Extract the (x, y) coordinate from the center of the cell holding the provided text.  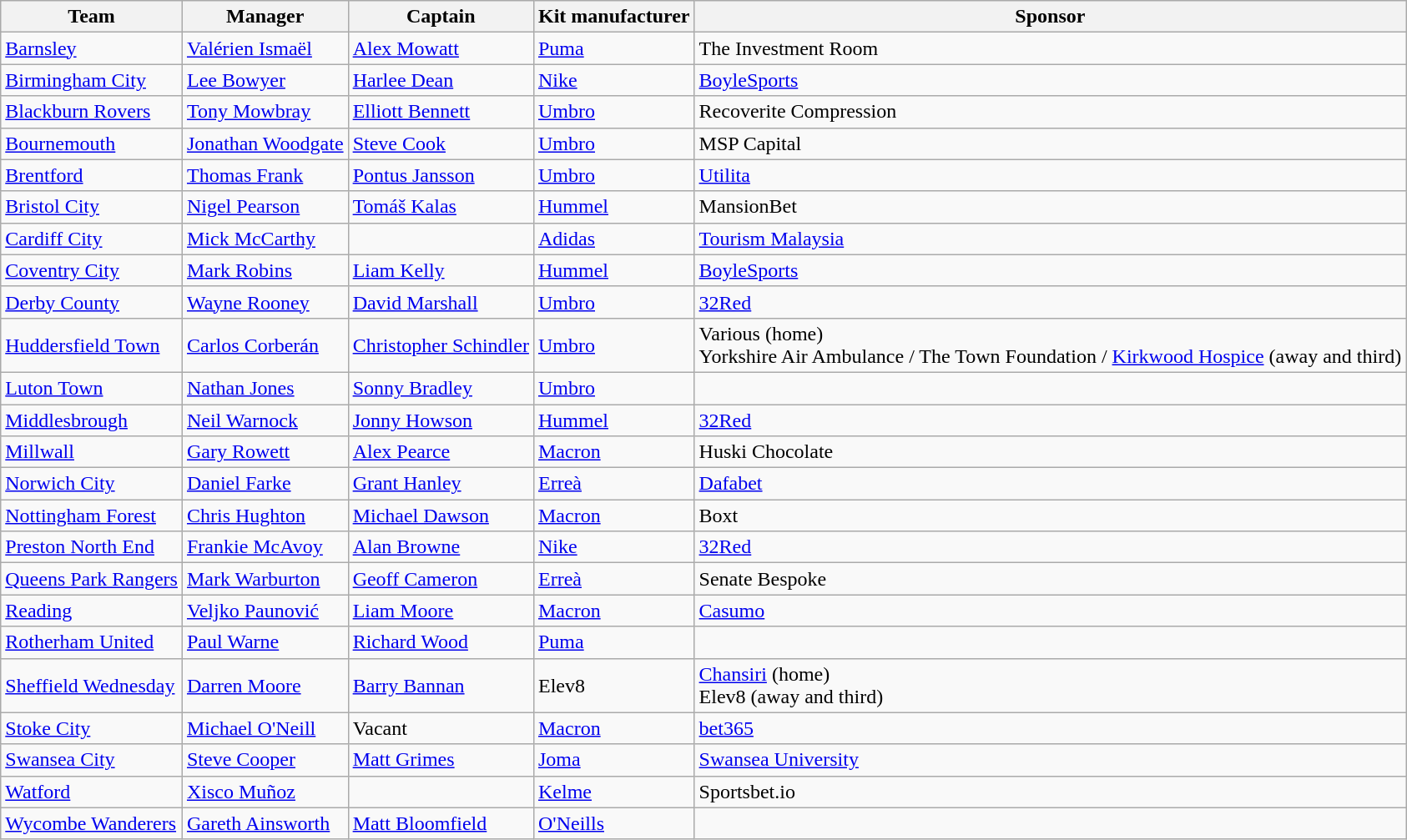
Steve Cooper (265, 760)
Barnsley (92, 48)
Tomáš Kalas (441, 207)
The Investment Room (1050, 48)
Manager (265, 17)
Frankie McAvoy (265, 547)
Cardiff City (92, 239)
Kit manufacturer (614, 17)
Sonny Bradley (441, 388)
Daniel Farke (265, 484)
Utilita (1050, 175)
Jonny Howson (441, 420)
Nigel Pearson (265, 207)
Darren Moore (265, 686)
Sportsbet.io (1050, 792)
Casumo (1050, 611)
Grant Hanley (441, 484)
Sheffield Wednesday (92, 686)
Huddersfield Town (92, 345)
Senate Bespoke (1050, 579)
Liam Moore (441, 611)
Boxt (1050, 516)
Alex Mowatt (441, 48)
Millwall (92, 452)
Birmingham City (92, 80)
Matt Bloomfield (441, 823)
Blackburn Rovers (92, 112)
Xisco Muñoz (265, 792)
Veljko Paunović (265, 611)
MSP Capital (1050, 143)
Nottingham Forest (92, 516)
Swansea University (1050, 760)
Carlos Corberán (265, 345)
Preston North End (92, 547)
bet365 (1050, 728)
Mark Warburton (265, 579)
Tourism Malaysia (1050, 239)
Mark Robins (265, 270)
Queens Park Rangers (92, 579)
Alex Pearce (441, 452)
Captain (441, 17)
Various (home) Yorkshire Air Ambulance / The Town Foundation / Kirkwood Hospice (away and third) (1050, 345)
Joma (614, 760)
Neil Warnock (265, 420)
Chris Hughton (265, 516)
Bournemouth (92, 143)
Valérien Ismaël (265, 48)
Elliott Bennett (441, 112)
MansionBet (1050, 207)
Paul Warne (265, 642)
David Marshall (441, 302)
Elev8 (614, 686)
Wayne Rooney (265, 302)
Barry Bannan (441, 686)
Steve Cook (441, 143)
Derby County (92, 302)
Kelme (614, 792)
Reading (92, 611)
Christopher Schindler (441, 345)
Swansea City (92, 760)
Gary Rowett (265, 452)
Luton Town (92, 388)
Jonathan Woodgate (265, 143)
Coventry City (92, 270)
Michael O'Neill (265, 728)
Sponsor (1050, 17)
Dafabet (1050, 484)
Lee Bowyer (265, 80)
Harlee Dean (441, 80)
Brentford (92, 175)
Matt Grimes (441, 760)
Thomas Frank (265, 175)
Chansiri (home) Elev8 (away and third) (1050, 686)
Team (92, 17)
Mick McCarthy (265, 239)
Recoverite Compression (1050, 112)
Pontus Jansson (441, 175)
Geoff Cameron (441, 579)
Bristol City (92, 207)
Richard Wood (441, 642)
Huski Chocolate (1050, 452)
Vacant (441, 728)
Wycombe Wanderers (92, 823)
Middlesbrough (92, 420)
Stoke City (92, 728)
Rotherham United (92, 642)
Tony Mowbray (265, 112)
Norwich City (92, 484)
Alan Browne (441, 547)
O'Neills (614, 823)
Liam Kelly (441, 270)
Gareth Ainsworth (265, 823)
Watford (92, 792)
Adidas (614, 239)
Nathan Jones (265, 388)
Michael Dawson (441, 516)
